Find where the given text appears and provide that cell's center as [x, y] coordinate. 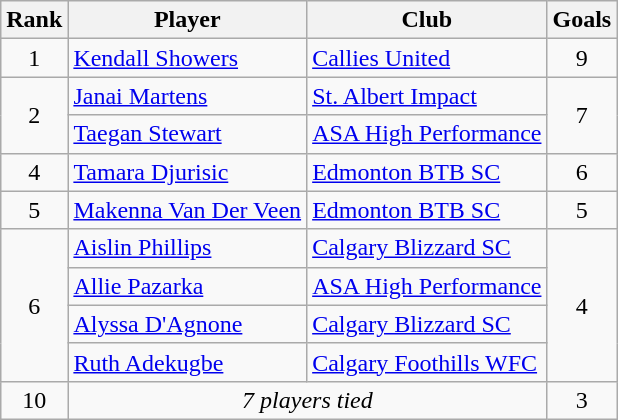
9 [582, 58]
Rank [34, 20]
Alyssa D'Agnone [188, 324]
3 [582, 400]
2 [34, 115]
Callies United [427, 58]
St. Albert Impact [427, 96]
Tamara Djurisic [188, 172]
Kendall Showers [188, 58]
Goals [582, 20]
1 [34, 58]
Taegan Stewart [188, 134]
10 [34, 400]
Makenna Van Der Veen [188, 210]
Allie Pazarka [188, 286]
Ruth Adekugbe [188, 362]
7 players tied [308, 400]
7 [582, 115]
Janai Martens [188, 96]
Player [188, 20]
Club [427, 20]
Aislin Phillips [188, 248]
Calgary Foothills WFC [427, 362]
